Determine the (X, Y) coordinate at the center of the cell enclosing the given text.  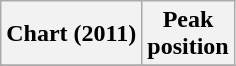
Peakposition (188, 34)
Chart (2011) (72, 34)
